Return [x, y] of the center of cell containing provided text 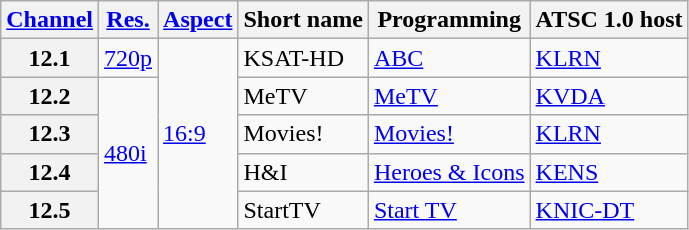
Short name [303, 20]
Programming [449, 20]
16:9 [198, 134]
720p [128, 58]
Heroes & Icons [449, 172]
12.3 [50, 134]
Res. [128, 20]
KENS [609, 172]
12.2 [50, 96]
Aspect [198, 20]
KSAT-HD [303, 58]
StartTV [303, 210]
Start TV [449, 210]
12.1 [50, 58]
ABC [449, 58]
KNIC-DT [609, 210]
ATSC 1.0 host [609, 20]
H&I [303, 172]
Channel [50, 20]
12.4 [50, 172]
KVDA [609, 96]
12.5 [50, 210]
480i [128, 153]
